Detect which cell encompasses the target text, then output its (x, y) center coordinate. 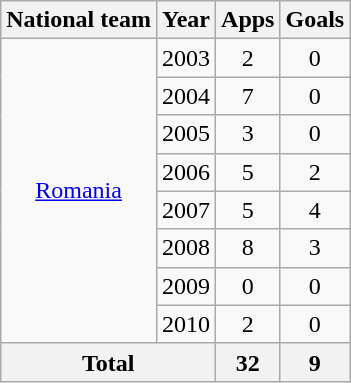
9 (315, 362)
Apps (248, 20)
7 (248, 96)
Goals (315, 20)
2007 (186, 210)
Romania (79, 191)
Year (186, 20)
2003 (186, 58)
2006 (186, 172)
2008 (186, 248)
Total (108, 362)
8 (248, 248)
2004 (186, 96)
2010 (186, 324)
32 (248, 362)
2009 (186, 286)
National team (79, 20)
4 (315, 210)
2005 (186, 134)
